Find where the given text appears and provide that cell's center as [x, y] coordinate. 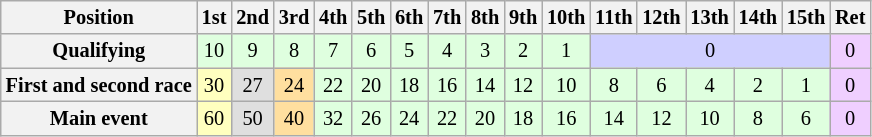
13th [710, 17]
12th [661, 17]
9 [252, 51]
15th [806, 17]
32 [333, 118]
27 [252, 85]
10th [566, 17]
11th [614, 17]
Ret [850, 17]
6th [409, 17]
Qualifying [99, 51]
50 [252, 118]
26 [371, 118]
14th [758, 17]
3rd [294, 17]
60 [214, 118]
Main event [99, 118]
5th [371, 17]
Position [99, 17]
7 [333, 51]
30 [214, 85]
40 [294, 118]
5 [409, 51]
8th [485, 17]
3 [485, 51]
9th [523, 17]
4th [333, 17]
2nd [252, 17]
First and second race [99, 85]
1st [214, 17]
7th [447, 17]
